Search for the cell housing the specified text and yield its [X, Y] center coordinate. 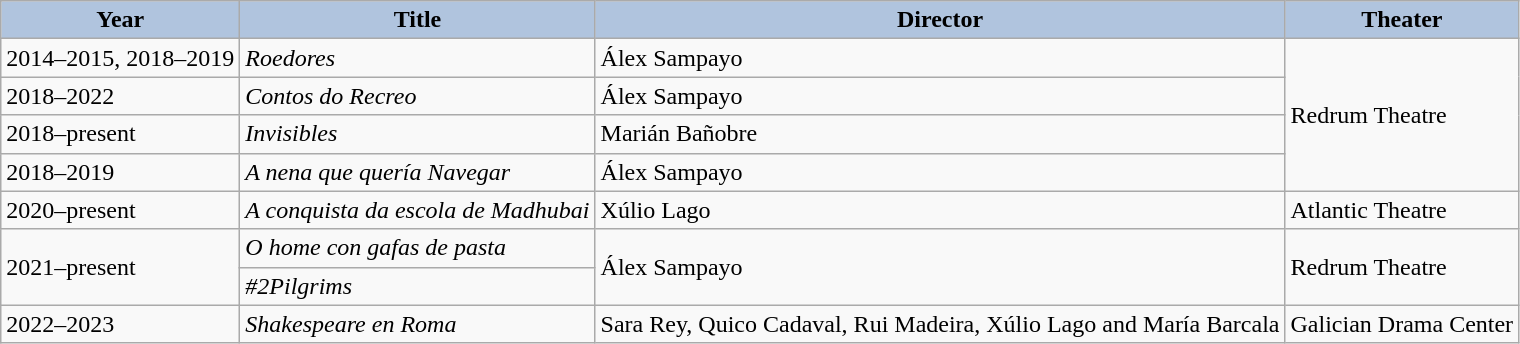
2018–2022 [120, 96]
Xúlio Lago [940, 210]
O home con gafas de pasta [418, 248]
Theater [1402, 20]
Year [120, 20]
Shakespeare en Roma [418, 324]
#2Pilgrims [418, 286]
2018–present [120, 134]
Director [940, 20]
A conquista da escola de Madhubai [418, 210]
2018–2019 [120, 172]
Galician Drama Center [1402, 324]
A nena que quería Navegar [418, 172]
2022–2023 [120, 324]
Title [418, 20]
Roedores [418, 58]
2020–present [120, 210]
2014–2015, 2018–2019 [120, 58]
Contos do Recreo [418, 96]
Sara Rey, Quico Cadaval, Rui Madeira, Xúlio Lago and María Barcala [940, 324]
Invisibles [418, 134]
Atlantic Theatre [1402, 210]
Marián Bañobre [940, 134]
2021–present [120, 267]
